Provide the [x, y] coordinate of the cell's center where the given text is located.  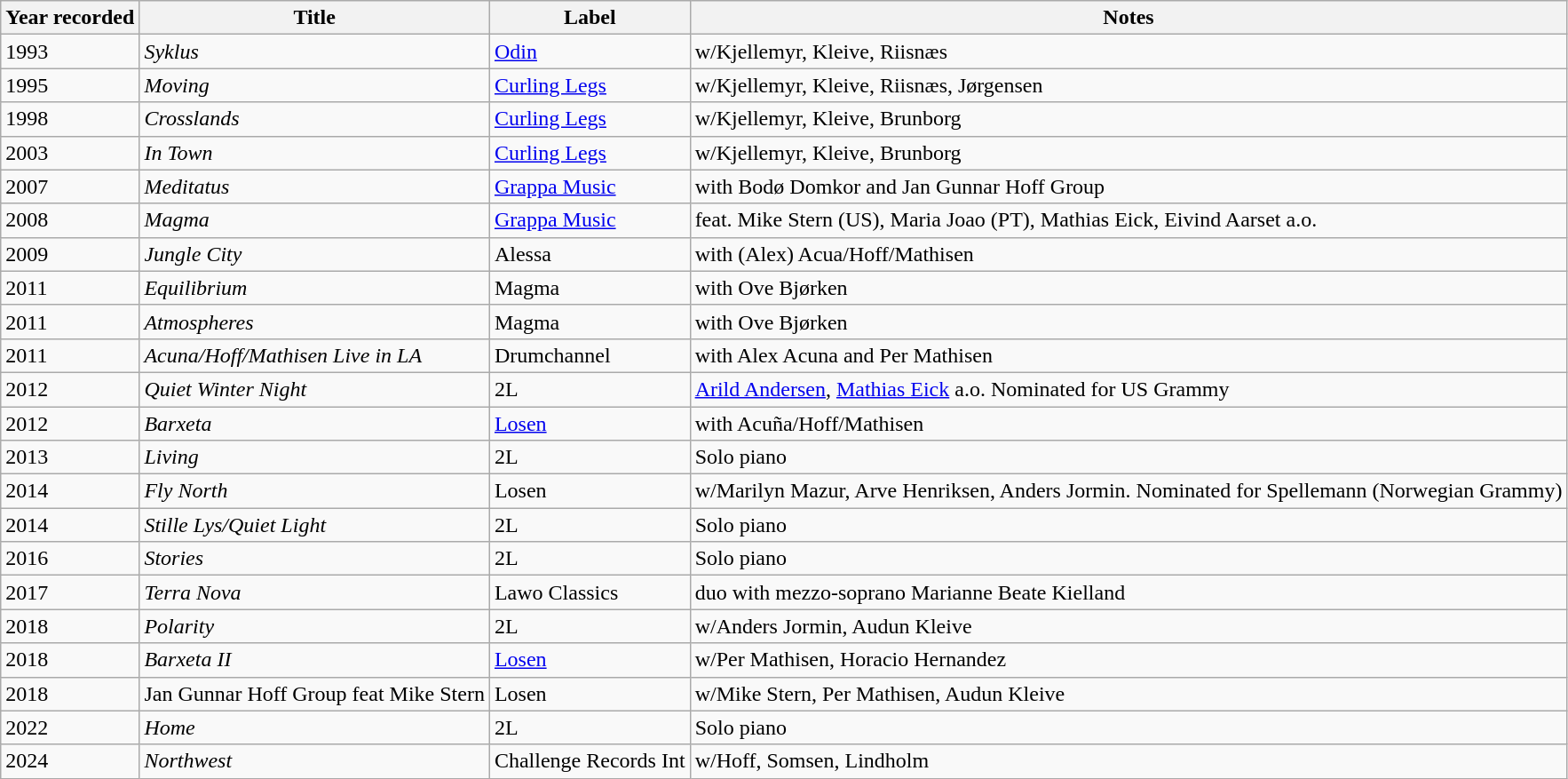
w/Per Mathisen, Horacio Hernandez [1128, 660]
Home [314, 727]
Barxeta [314, 424]
Syklus [314, 52]
Stories [314, 559]
w/Kjellemyr, Kleive, Riisnæs, Jørgensen [1128, 85]
w/Mike Stern, Per Mathisen, Audun Kleive [1128, 694]
2013 [70, 457]
Northwest [314, 761]
Crosslands [314, 119]
2016 [70, 559]
2003 [70, 153]
Living [314, 457]
feat. Mike Stern (US), Maria Joao (PT), Mathias Eick, Eivind Aarset a.o. [1128, 220]
Label [590, 18]
duo with mezzo-soprano Marianne Beate Kielland [1128, 592]
w/Marilyn Mazur, Arve Henriksen, Anders Jormin. Nominated for Spellemann (Norwegian Grammy) [1128, 491]
w/Kjellemyr, Kleive, Riisnæs [1128, 52]
Lawo Classics [590, 592]
Equilibrium [314, 288]
1995 [70, 85]
Acuna/Hoff/Mathisen Live in LA [314, 355]
Atmospheres [314, 322]
Terra Nova [314, 592]
Challenge Records Int [590, 761]
Jan Gunnar Hoff Group feat Mike Stern [314, 694]
Fly North [314, 491]
Meditatus [314, 187]
with Alex Acuna and Per Mathisen [1128, 355]
Alessa [590, 254]
2017 [70, 592]
Drumchannel [590, 355]
w/Hoff, Somsen, Lindholm [1128, 761]
Moving [314, 85]
Polarity [314, 626]
1998 [70, 119]
Barxeta II [314, 660]
Jungle City [314, 254]
2007 [70, 187]
Odin [590, 52]
1993 [70, 52]
Arild Andersen, Mathias Eick a.o. Nominated for US Grammy [1128, 389]
with Acuña/Hoff/Mathisen [1128, 424]
2022 [70, 727]
Notes [1128, 18]
Quiet Winter Night [314, 389]
with Bodø Domkor and Jan Gunnar Hoff Group [1128, 187]
2024 [70, 761]
with (Alex) Acua/Hoff/Mathisen [1128, 254]
Year recorded [70, 18]
Title [314, 18]
2008 [70, 220]
In Town [314, 153]
w/Anders Jormin, Audun Kleive [1128, 626]
2009 [70, 254]
Stille Lys/Quiet Light [314, 525]
